Detect which cell encompasses the target text, then output its [x, y] center coordinate. 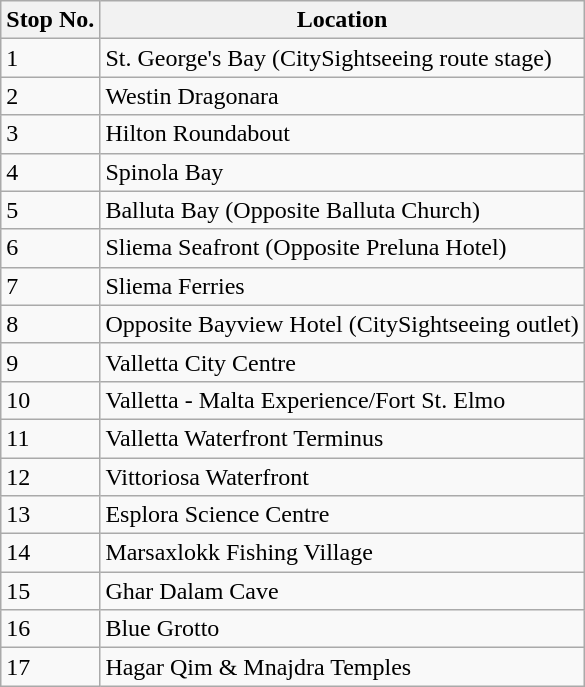
Marsaxlokk Fishing Village [342, 553]
2 [50, 96]
5 [50, 210]
13 [50, 515]
1 [50, 58]
Valletta Waterfront Terminus [342, 438]
Balluta Bay (Opposite Balluta Church) [342, 210]
Hilton Roundabout [342, 134]
9 [50, 362]
6 [50, 248]
Sliema Seafront (Opposite Preluna Hotel) [342, 248]
14 [50, 553]
17 [50, 667]
Stop No. [50, 20]
Westin Dragonara [342, 96]
Vittoriosa Waterfront [342, 477]
3 [50, 134]
Blue Grotto [342, 629]
10 [50, 400]
8 [50, 324]
16 [50, 629]
Location [342, 20]
11 [50, 438]
Esplora Science Centre [342, 515]
Ghar Dalam Cave [342, 591]
7 [50, 286]
Valletta - Malta Experience/Fort St. Elmo [342, 400]
Hagar Qim & Mnajdra Temples [342, 667]
15 [50, 591]
Opposite Bayview Hotel (CitySightseeing outlet) [342, 324]
12 [50, 477]
Valletta City Centre [342, 362]
Sliema Ferries [342, 286]
4 [50, 172]
Spinola Bay [342, 172]
St. George's Bay (CitySightseeing route stage) [342, 58]
